Scan for the cell matching the given text and deliver its [X, Y] coordinate at center. 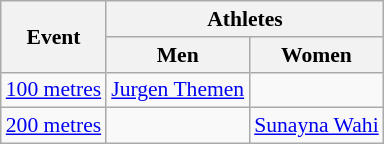
Athletes [245, 19]
Event [54, 36]
Women [316, 55]
Jurgen Themen [178, 90]
100 metres [54, 90]
Men [178, 55]
Sunayna Wahi [316, 126]
200 metres [54, 126]
